Return (x, y) of the center of cell containing provided text 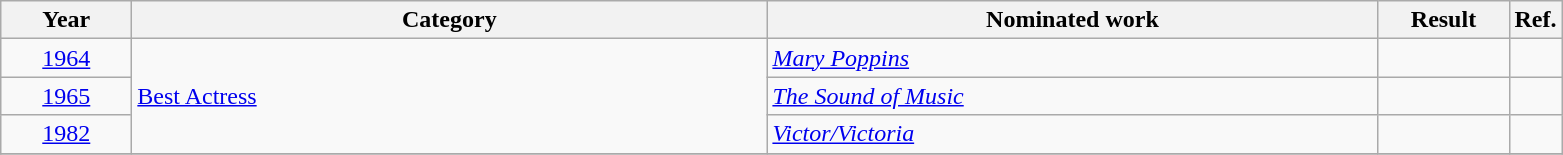
Mary Poppins (1072, 58)
Result (1444, 20)
1964 (66, 58)
1965 (66, 96)
Category (450, 20)
Best Actress (450, 96)
Ref. (1536, 20)
The Sound of Music (1072, 96)
Victor/Victoria (1072, 134)
1982 (66, 134)
Nominated work (1072, 20)
Year (66, 20)
